Output the [X, Y] coordinate of the center of the cell containing the given text.  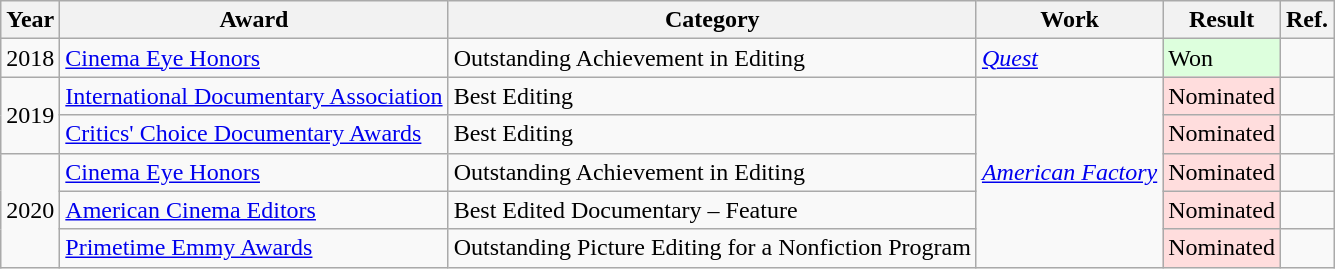
Work [1069, 20]
Quest [1069, 58]
American Factory [1069, 172]
Award [254, 20]
Best Edited Documentary – Feature [712, 210]
Won [1222, 58]
Ref. [1306, 20]
International Documentary Association [254, 96]
2018 [30, 58]
Result [1222, 20]
2020 [30, 210]
Critics' Choice Documentary Awards [254, 134]
Category [712, 20]
Primetime Emmy Awards [254, 248]
Year [30, 20]
Outstanding Picture Editing for a Nonfiction Program [712, 248]
American Cinema Editors [254, 210]
2019 [30, 115]
